Identify which cell holds the provided text, then report its (x, y) central coordinate. 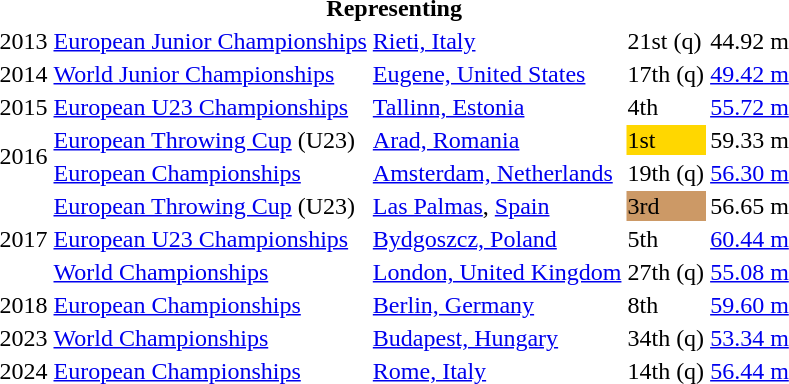
19th (q) (666, 173)
Rieti, Italy (497, 41)
27th (q) (666, 272)
Tallinn, Estonia (497, 107)
Arad, Romania (497, 140)
European Junior Championships (210, 41)
Las Palmas, Spain (497, 206)
17th (q) (666, 74)
8th (666, 305)
5th (666, 239)
21st (q) (666, 41)
Bydgoszcz, Poland (497, 239)
1st (666, 140)
4th (666, 107)
Eugene, United States (497, 74)
World Junior Championships (210, 74)
Berlin, Germany (497, 305)
3rd (666, 206)
Budapest, Hungary (497, 338)
Amsterdam, Netherlands (497, 173)
34th (q) (666, 338)
London, United Kingdom (497, 272)
